Scan for the cell matching the given text and deliver its (X, Y) coordinate at center. 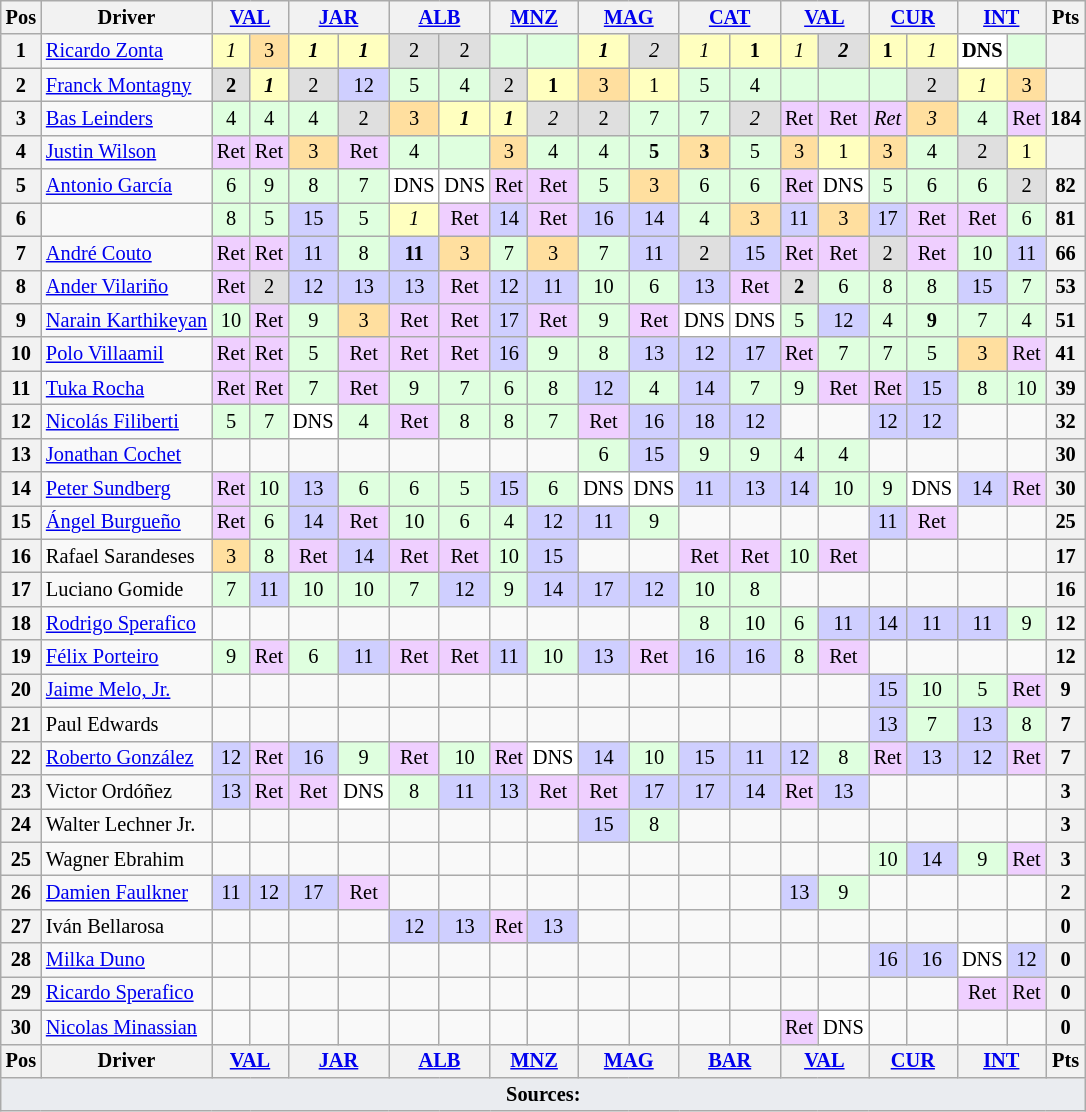
184 (1066, 118)
51 (1066, 320)
Nicolas Minassian (126, 1027)
Damien Faulkner (126, 892)
Ander Vilariño (126, 287)
BAR (730, 1061)
Paul Edwards (126, 724)
Jonathan Cochet (126, 455)
Ricardo Sperafico (126, 993)
Félix Porteiro (126, 657)
26 (21, 892)
24 (21, 825)
Walter Lechner Jr. (126, 825)
28 (21, 960)
Tuka Rocha (126, 388)
27 (21, 926)
53 (1066, 287)
Peter Sundberg (126, 489)
Franck Montagny (126, 85)
Polo Villaamil (126, 354)
Iván Bellarosa (126, 926)
39 (1066, 388)
Nicolás Filiberti (126, 421)
21 (21, 724)
Ángel Burgueño (126, 522)
Victor Ordóñez (126, 791)
20 (21, 690)
Roberto González (126, 758)
Antonio García (126, 186)
82 (1066, 186)
Narain Karthikeyan (126, 320)
Luciano Gomide (126, 589)
66 (1066, 253)
Rodrigo Sperafico (126, 623)
Bas Leinders (126, 118)
Justin Wilson (126, 152)
Sources: (544, 1094)
32 (1066, 421)
19 (21, 657)
29 (21, 993)
22 (21, 758)
André Couto (126, 253)
CAT (730, 17)
Jaime Melo, Jr. (126, 690)
81 (1066, 219)
Milka Duno (126, 960)
Rafael Sarandeses (126, 556)
23 (21, 791)
Ricardo Zonta (126, 51)
Wagner Ebrahim (126, 859)
41 (1066, 354)
